Locate the cell with the specified text and output its [x, y] center coordinate. 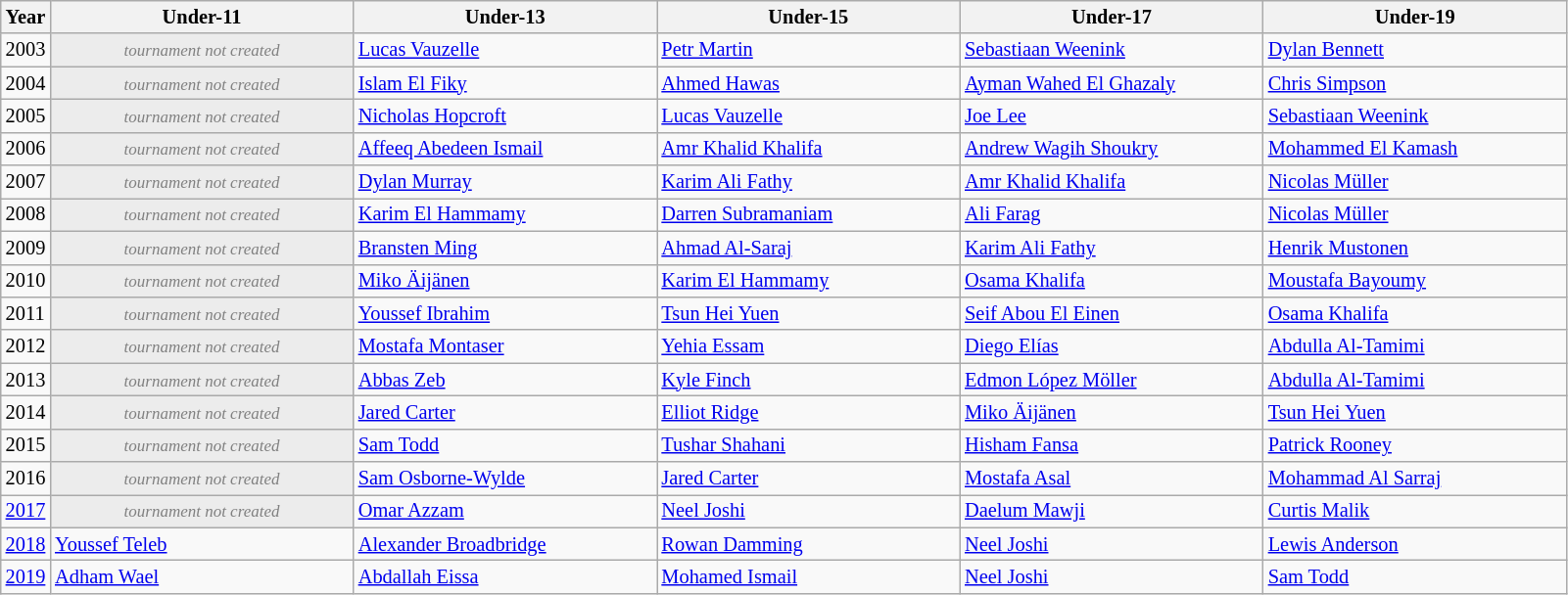
Joe Lee [1112, 115]
2009 [25, 248]
2018 [25, 544]
Mohammed El Kamash [1415, 149]
Edmon López Möller [1112, 380]
Henrik Mustonen [1415, 248]
2008 [25, 214]
2006 [25, 149]
Curtis Malik [1415, 511]
2007 [25, 182]
Ahmed Hawas [808, 83]
Moustafa Bayoumy [1415, 281]
Affeeq Abedeen Ismail [505, 149]
2014 [25, 412]
Bransten Ming [505, 248]
Andrew Wagih Shoukry [1112, 149]
Yehia Essam [808, 346]
Under-19 [1415, 17]
Ali Farag [1112, 214]
2016 [25, 479]
Abbas Zeb [505, 380]
Hisham Fansa [1112, 445]
Chris Simpson [1415, 83]
Under-15 [808, 17]
Tushar Shahani [808, 445]
Islam El Fiky [505, 83]
2019 [25, 576]
Under-13 [505, 17]
Darren Subramaniam [808, 214]
Youssef Ibrahim [505, 313]
Kyle Finch [808, 380]
Youssef Teleb [202, 544]
Sam Osborne-Wylde [505, 479]
Rowan Damming [808, 544]
2011 [25, 313]
Mohammad Al Sarraj [1415, 479]
2004 [25, 83]
Lewis Anderson [1415, 544]
Mohamed Ismail [808, 576]
2003 [25, 50]
Year [25, 17]
Petr Martin [808, 50]
Nicholas Hopcroft [505, 115]
Ayman Wahed El Ghazaly [1112, 83]
Dylan Murray [505, 182]
Abdallah Eissa [505, 576]
Seif Abou El Einen [1112, 313]
2013 [25, 380]
2010 [25, 281]
Elliot Ridge [808, 412]
2017 [25, 511]
Ahmad Al-Saraj [808, 248]
Adham Wael [202, 576]
Mostafa Montaser [505, 346]
Mostafa Asal [1112, 479]
2015 [25, 445]
Alexander Broadbridge [505, 544]
Dylan Bennett [1415, 50]
2012 [25, 346]
Daelum Mawji [1112, 511]
Omar Azzam [505, 511]
Under-17 [1112, 17]
Diego Elías [1112, 346]
Patrick Rooney [1415, 445]
Under-11 [202, 17]
2005 [25, 115]
